Provide the (X, Y) coordinate of the cell's center where the given text is located.  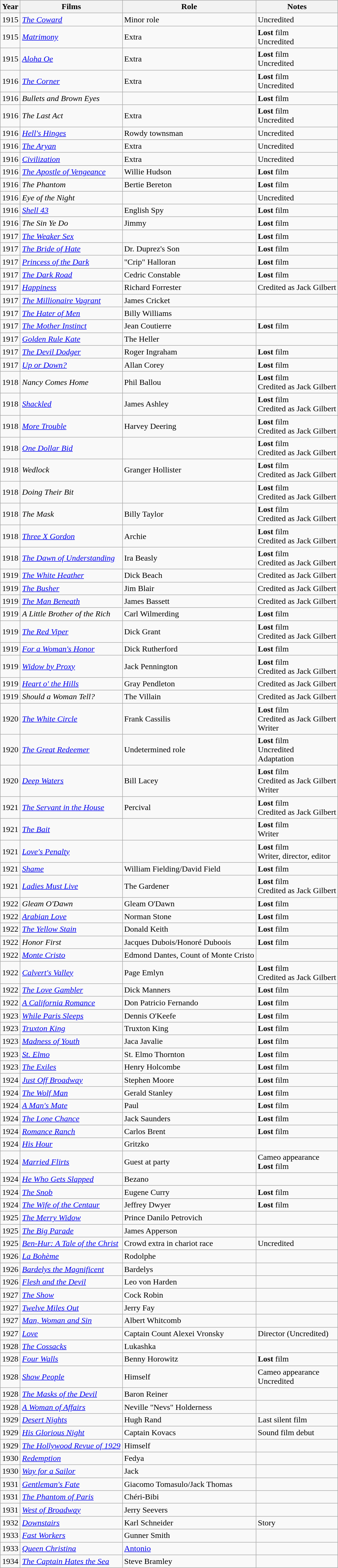
Norman Stone (189, 916)
Four Walls (71, 1359)
Doing Their Bit (71, 492)
Princess of the Dark (71, 262)
Gentleman's Fate (71, 1484)
Man, Woman and Sin (71, 1321)
A Woman of Affairs (71, 1407)
Just Off Broadway (71, 1080)
Leo von Harden (189, 1282)
The Mask (71, 514)
Carl Wilmerding (189, 614)
Lost filmUncredited (297, 116)
Director (Uncredited) (297, 1333)
Three X Gordon (71, 536)
Monte Cristo (71, 955)
Dick Manners (189, 990)
Archie (189, 536)
The White Heather (71, 575)
Widow by Proxy (71, 666)
Twelve Miles Out (71, 1308)
Harvey Deering (189, 426)
1934 (10, 1561)
Minor role (189, 20)
Percival (189, 808)
Civilization (71, 159)
Henry Holcombe (189, 1067)
Jerry Fay (189, 1308)
Queen Christina (71, 1548)
Story (297, 1523)
Honor First (71, 942)
Golden Rule Kate (71, 339)
Love's Penalty (71, 852)
The Mother Instinct (71, 326)
Shame (71, 869)
Downstairs (71, 1523)
Billy Williams (189, 313)
Notes (297, 7)
Willie Hudson (189, 172)
Films (71, 7)
Prince Danilo Petrovich (189, 1218)
Steve Bramley (189, 1561)
Don Patricio Fernando (189, 1003)
Nancy Comes Home (71, 382)
A California Romance (71, 1003)
Year (10, 7)
The Captain Hates the Sea (71, 1561)
Bertie Bereton (189, 185)
La Bohème (71, 1256)
Gray Pendleton (189, 684)
The Sin Ye Do (71, 223)
St. Elmo Thornton (189, 1054)
The Hollywood Revue of 1929 (71, 1445)
Guest at party (189, 1162)
Lost film Writer (297, 829)
The Weaker Sex (71, 236)
Hell's Hinges (71, 133)
The Cossacks (71, 1346)
The White Circle (71, 718)
The Gardener (189, 886)
The Lone Chance (71, 1119)
Show People (71, 1377)
Lukashka (189, 1346)
Roger Ingraham (189, 352)
"Crip" Halloran (189, 262)
Up or Down? (71, 365)
Giacomo Tomasulo/Jack Thomas (189, 1484)
Page Emlyn (189, 973)
The Man Beneath (71, 601)
Heart o' the Hills (71, 684)
Gritzko (189, 1144)
Jack Pennington (189, 666)
Dr. Duprez's Son (189, 249)
Love (71, 1333)
Jimmy (189, 223)
Sound film debut (297, 1432)
Desert Nights (71, 1420)
Allan Corey (189, 365)
Cameo appearanceUncredited (297, 1377)
English Spy (189, 211)
Shackled (71, 404)
Jeffrey Dwyer (189, 1205)
The Heller (189, 339)
The Phantom of Paris (71, 1497)
Wedlock (71, 470)
Rowdy townsman (189, 133)
The Hater of Men (71, 313)
The Devil Dodger (71, 352)
The Wolf Man (71, 1093)
Stephen Moore (189, 1080)
The Big Parade (71, 1230)
While Paris Sleeps (71, 1015)
Should a Woman Tell? (71, 696)
Undetermined role (189, 750)
Married Flirts (71, 1162)
Redemption (71, 1459)
Deep Waters (71, 781)
The Servant in the House (71, 808)
Lost film UncreditedAdaptation (297, 750)
Fedya (189, 1459)
Happiness (71, 288)
The Love Gambler (71, 990)
St. Elmo (71, 1054)
One Dollar Bid (71, 448)
The Merry Widow (71, 1218)
Role (189, 7)
Captain Kovacs (189, 1432)
The Show (71, 1295)
Phil Ballou (189, 382)
Antonio (189, 1548)
Captain Count Alexei Vronsky (189, 1333)
West of Broadway (71, 1510)
The Aryan (71, 146)
Richard Forrester (189, 288)
Jim Blair (189, 588)
Chéri-Bibi (189, 1497)
A Man's Mate (71, 1106)
James Ashley (189, 404)
Dick Grant (189, 631)
Albert Whitcomb (189, 1321)
His Glorious Night (71, 1432)
Way for a Sailor (71, 1471)
Bardelys the Magnificent (71, 1269)
The Masks of the Devil (71, 1394)
Jacques Dubois/Honoré Duboois (189, 942)
Madness of Youth (71, 1042)
1932 (10, 1523)
Edmond Dantes, Count of Monte Cristo (189, 955)
Bullets and Brown Eyes (71, 98)
For a Woman's Honor (71, 649)
Benny Horowitz (189, 1359)
Carlos Brent (189, 1131)
The Apostle of Vengeance (71, 172)
Eugene Curry (189, 1192)
He Who Gets Slapped (71, 1179)
The Busher (71, 588)
The Last Act (71, 116)
The Phantom (71, 185)
Jack Saunders (189, 1119)
Rodolphe (189, 1256)
The Coward (71, 20)
Jerry Seevers (189, 1510)
Jean Coutierre (189, 326)
William Fielding/David Field (189, 869)
The Red Viper (71, 631)
Fast Workers (71, 1536)
Eye of the Night (71, 198)
Gerald Stanley (189, 1093)
Cock Robin (189, 1295)
A Little Brother of the Rich (71, 614)
The Snob (71, 1192)
The Bait (71, 829)
Paul (189, 1106)
His Hour (71, 1144)
Arabian Love (71, 916)
Flesh and the Devil (71, 1282)
The Bride of Hate (71, 249)
The Wife of the Centaur (71, 1205)
The Yellow Stain (71, 929)
Dick Rutherford (189, 649)
Gunner Smith (189, 1536)
Donald Keith (189, 929)
The Dawn of Understanding (71, 558)
The Millionaire Vagrant (71, 300)
Cameo appearance Lost film (297, 1162)
James Bassett (189, 601)
Baron Reiner (189, 1394)
Dick Beach (189, 575)
Granger Hollister (189, 470)
Karl Schneider (189, 1523)
Jaca Javalie (189, 1042)
Billy Taylor (189, 514)
Last silent film (297, 1420)
The Villain (189, 696)
More Trouble (71, 426)
Dennis O'Keefe (189, 1015)
Bezano (189, 1179)
Calvert's Valley (71, 973)
Crowd extra in chariot race (189, 1244)
Romance Ranch (71, 1131)
Neville "Nevs" Holderness (189, 1407)
Bardelys (189, 1269)
Aloha Oe (71, 59)
Hugh Rand (189, 1420)
Shell 43 (71, 211)
James Apperson (189, 1230)
The Great Redeemer (71, 750)
The Corner (71, 81)
Lost film Writer, director, editor (297, 852)
Ladies Must Live (71, 886)
Frank Cassilis (189, 718)
Matrimony (71, 37)
Jack (189, 1471)
Ben-Hur: A Tale of the Christ (71, 1244)
The Dark Road (71, 275)
Cedric Constable (189, 275)
Ira Beasly (189, 558)
The Exiles (71, 1067)
Bill Lacey (189, 781)
James Cricket (189, 300)
